Locate the cell with the specified text and output its (X, Y) center coordinate. 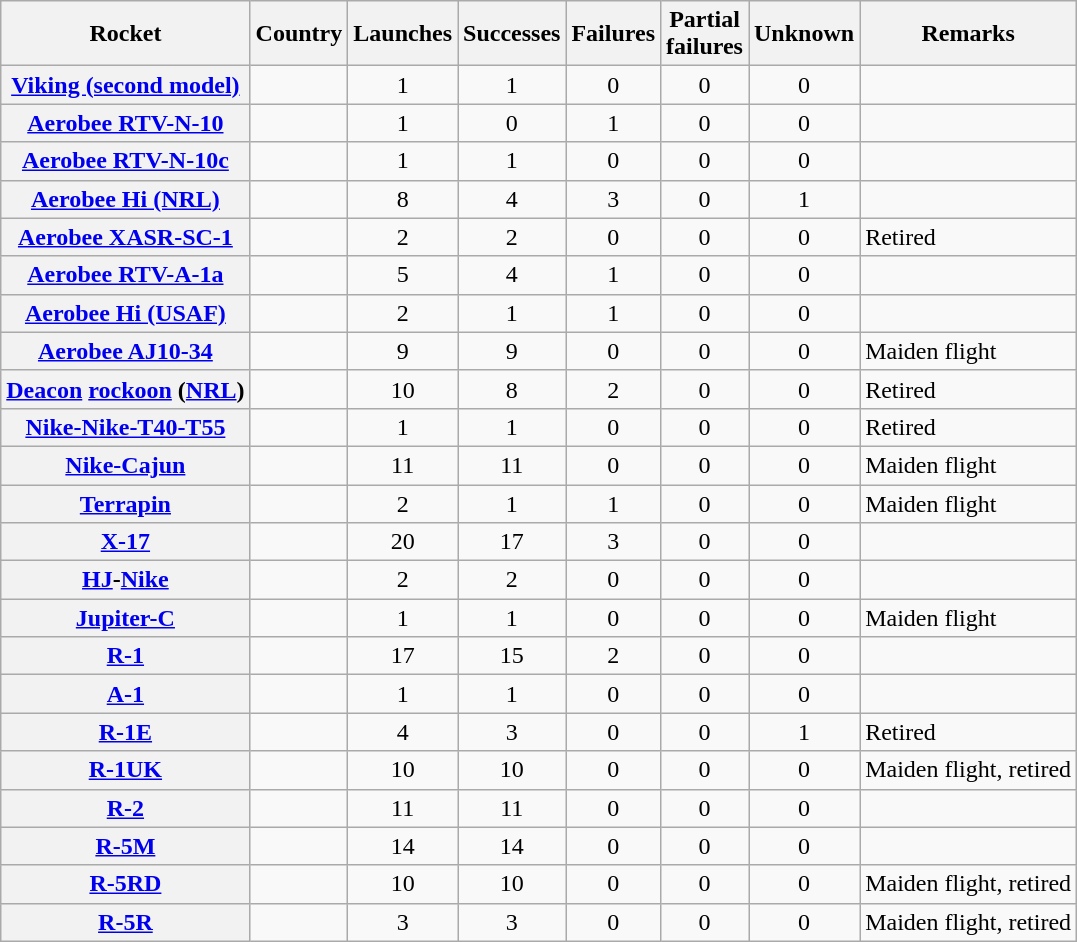
R-1E (126, 732)
HJ-Nike (126, 580)
Aerobee AJ10-34 (126, 351)
R-1UK (126, 770)
Failures (614, 34)
Unknown (804, 34)
R-5R (126, 922)
Aerobee Hi (USAF) (126, 313)
5 (403, 275)
Nike-Cajun (126, 465)
R-2 (126, 808)
X-17 (126, 542)
Rocket (126, 34)
Aerobee RTV-A-1a (126, 275)
Aerobee Hi (NRL) (126, 199)
Deacon rockoon (NRL) (126, 389)
Aerobee RTV-N-10c (126, 161)
Viking (second model) (126, 85)
Partialfailures (705, 34)
Terrapin (126, 503)
Successes (512, 34)
A-1 (126, 694)
Country (299, 34)
Aerobee XASR-SC-1 (126, 237)
R-1 (126, 656)
Jupiter-C (126, 618)
20 (403, 542)
15 (512, 656)
Launches (403, 34)
R-5M (126, 846)
Nike-Nike-T40-T55 (126, 427)
R-5RD (126, 884)
Aerobee RTV-N-10 (126, 123)
Remarks (968, 34)
